Identify which cell holds the provided text, then report its [x, y] central coordinate. 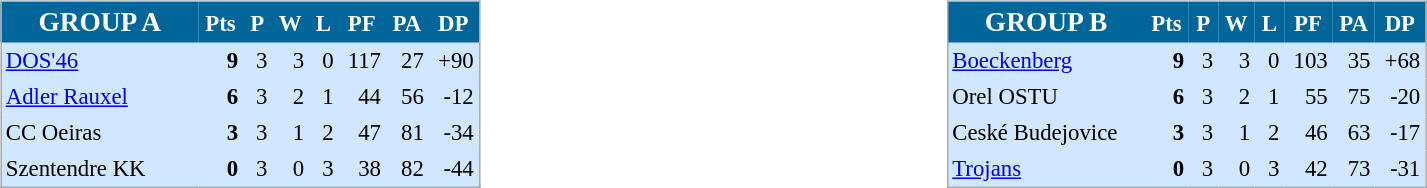
46 [1308, 132]
-44 [454, 168]
Orel OSTU [1046, 96]
47 [362, 132]
DOS'46 [99, 60]
-12 [454, 96]
44 [362, 96]
82 [406, 168]
117 [362, 60]
Boeckenberg [1046, 60]
55 [1308, 96]
Szentendre KK [99, 168]
Adler Rauxel [99, 96]
103 [1308, 60]
27 [406, 60]
35 [1354, 60]
38 [362, 168]
81 [406, 132]
-20 [1400, 96]
Ceské Budejovice [1046, 132]
CC Oeiras [99, 132]
-34 [454, 132]
+68 [1400, 60]
GROUP B [1046, 22]
56 [406, 96]
GROUP A [99, 22]
-17 [1400, 132]
63 [1354, 132]
Trojans [1046, 168]
73 [1354, 168]
-31 [1400, 168]
75 [1354, 96]
+90 [454, 60]
42 [1308, 168]
